Return the (x, y) coordinate for the center point of the cell that contains the specified text.  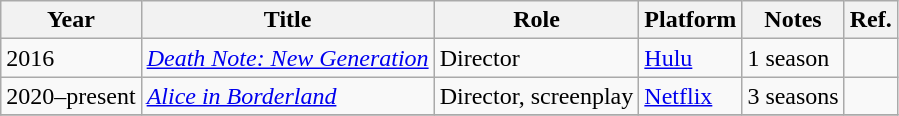
3 seasons (793, 96)
1 season (793, 58)
Ref. (870, 20)
Director (536, 58)
Netflix (690, 96)
2020–present (71, 96)
Role (536, 20)
Director, screenplay (536, 96)
Death Note: New Generation (288, 58)
Year (71, 20)
Title (288, 20)
Platform (690, 20)
Alice in Borderland (288, 96)
2016 (71, 58)
Hulu (690, 58)
Notes (793, 20)
